Locate the cell with the specified text and output its [x, y] center coordinate. 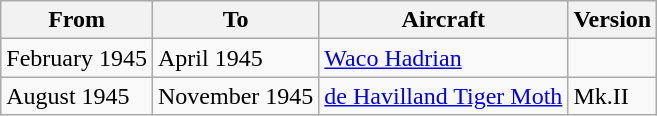
To [235, 20]
April 1945 [235, 58]
Aircraft [444, 20]
From [77, 20]
de Havilland Tiger Moth [444, 96]
February 1945 [77, 58]
Version [612, 20]
Waco Hadrian [444, 58]
August 1945 [77, 96]
November 1945 [235, 96]
Mk.II [612, 96]
